Determine the [x, y] coordinate at the center of the cell enclosing the given text.  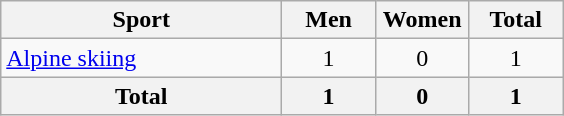
Men [329, 20]
Alpine skiing [142, 58]
Sport [142, 20]
Women [422, 20]
